Locate the cell with the specified text and output its (x, y) center coordinate. 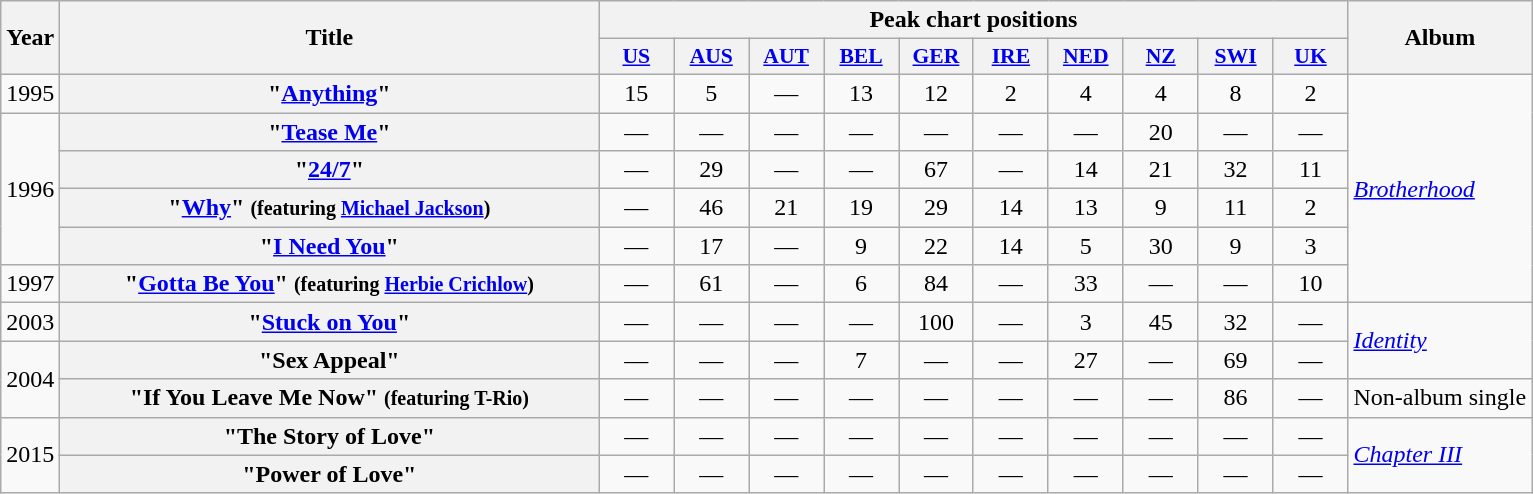
"Anything" (330, 93)
AUS (712, 57)
20 (1160, 131)
"I Need You" (330, 246)
1997 (30, 284)
15 (636, 93)
Chapter III (1440, 455)
Title (330, 38)
"Why" (featuring Michael Jackson) (330, 208)
86 (1236, 398)
12 (936, 93)
UK (1310, 57)
NED (1086, 57)
8 (1236, 93)
69 (1236, 360)
Identity (1440, 341)
NZ (1160, 57)
IRE (1010, 57)
7 (862, 360)
"Tease Me" (330, 131)
27 (1086, 360)
GER (936, 57)
AUT (786, 57)
2015 (30, 455)
2003 (30, 322)
"Gotta Be You" (featuring Herbie Crichlow) (330, 284)
1996 (30, 188)
67 (936, 170)
61 (712, 284)
100 (936, 322)
84 (936, 284)
22 (936, 246)
6 (862, 284)
Album (1440, 38)
Peak chart positions (974, 20)
"Power of Love" (330, 474)
"24/7" (330, 170)
2004 (30, 379)
"If You Leave Me Now" (featuring T-Rio) (330, 398)
1995 (30, 93)
33 (1086, 284)
45 (1160, 322)
"Sex Appeal" (330, 360)
17 (712, 246)
US (636, 57)
"Stuck on You" (330, 322)
30 (1160, 246)
Non-album single (1440, 398)
10 (1310, 284)
"The Story of Love" (330, 436)
Year (30, 38)
BEL (862, 57)
46 (712, 208)
SWI (1236, 57)
19 (862, 208)
Brotherhood (1440, 188)
